Output the [X, Y] coordinate of the center of the cell containing the given text.  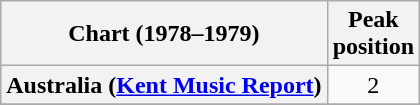
Australia (Kent Music Report) [164, 85]
2 [373, 85]
Chart (1978–1979) [164, 34]
Peakposition [373, 34]
